Find where the given text appears and provide that cell's center as [x, y] coordinate. 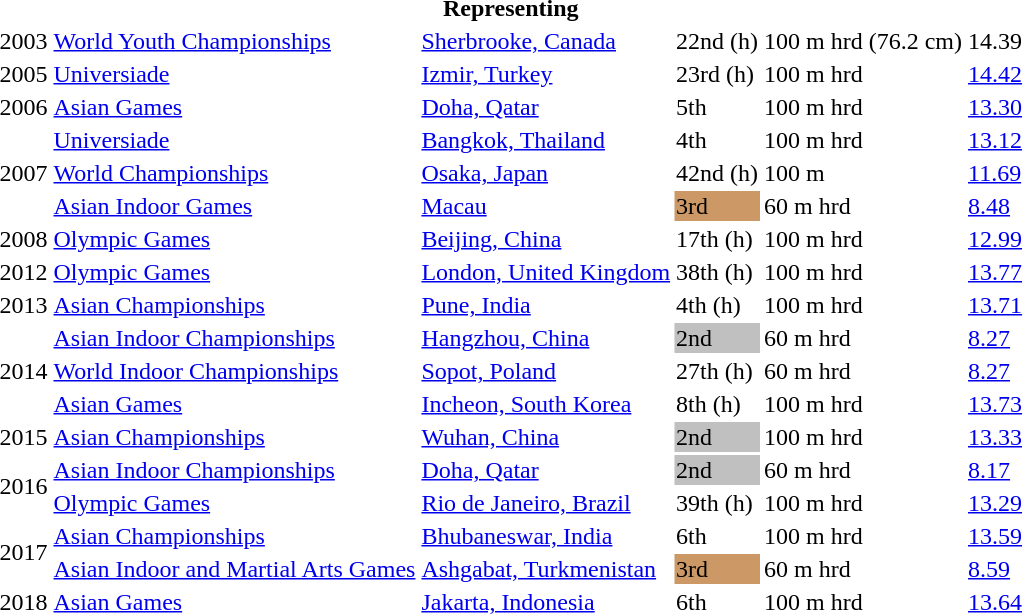
38th (h) [718, 272]
Asian Indoor Games [234, 206]
100 m hrd (76.2 cm) [864, 41]
22nd (h) [718, 41]
4th [718, 140]
Osaka, Japan [546, 173]
4th (h) [718, 305]
Beijing, China [546, 239]
World Championships [234, 173]
23rd (h) [718, 74]
27th (h) [718, 371]
Sopot, Poland [546, 371]
Macau [546, 206]
8th (h) [718, 404]
Ashgabat, Turkmenistan [546, 569]
17th (h) [718, 239]
Wuhan, China [546, 437]
39th (h) [718, 503]
5th [718, 107]
Asian Indoor and Martial Arts Games [234, 569]
Pune, India [546, 305]
Izmir, Turkey [546, 74]
World Youth Championships [234, 41]
42nd (h) [718, 173]
Sherbrooke, Canada [546, 41]
Rio de Janeiro, Brazil [546, 503]
Hangzhou, China [546, 338]
Bhubaneswar, India [546, 536]
Incheon, South Korea [546, 404]
World Indoor Championships [234, 371]
100 m [864, 173]
Bangkok, Thailand [546, 140]
6th [718, 536]
London, United Kingdom [546, 272]
